Scan for the cell matching the given text and deliver its (X, Y) coordinate at center. 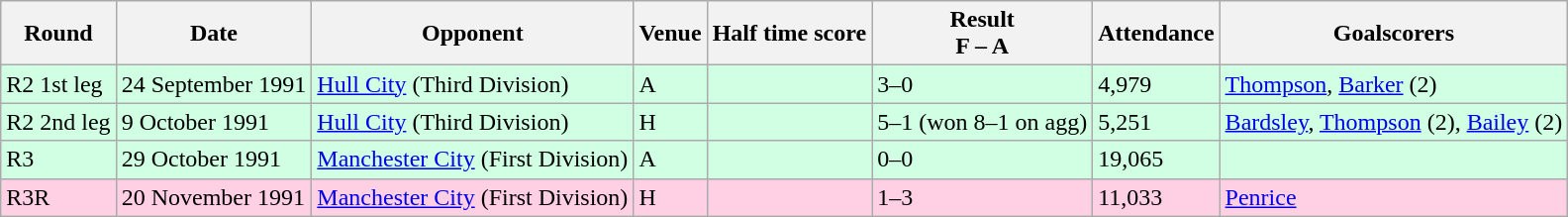
Round (58, 34)
5–1 (won 8–1 on agg) (982, 122)
11,033 (1156, 197)
Half time score (790, 34)
Opponent (473, 34)
9 October 1991 (214, 122)
1–3 (982, 197)
Attendance (1156, 34)
19,065 (1156, 160)
4,979 (1156, 84)
Goalscorers (1394, 34)
3–0 (982, 84)
Date (214, 34)
5,251 (1156, 122)
Thompson, Barker (2) (1394, 84)
29 October 1991 (214, 160)
Venue (670, 34)
R3R (58, 197)
R2 2nd leg (58, 122)
R3 (58, 160)
0–0 (982, 160)
Bardsley, Thompson (2), Bailey (2) (1394, 122)
20 November 1991 (214, 197)
24 September 1991 (214, 84)
R2 1st leg (58, 84)
Penrice (1394, 197)
ResultF – A (982, 34)
